Capture the cell that displays the provided text and extract its (x, y) central coordinate. 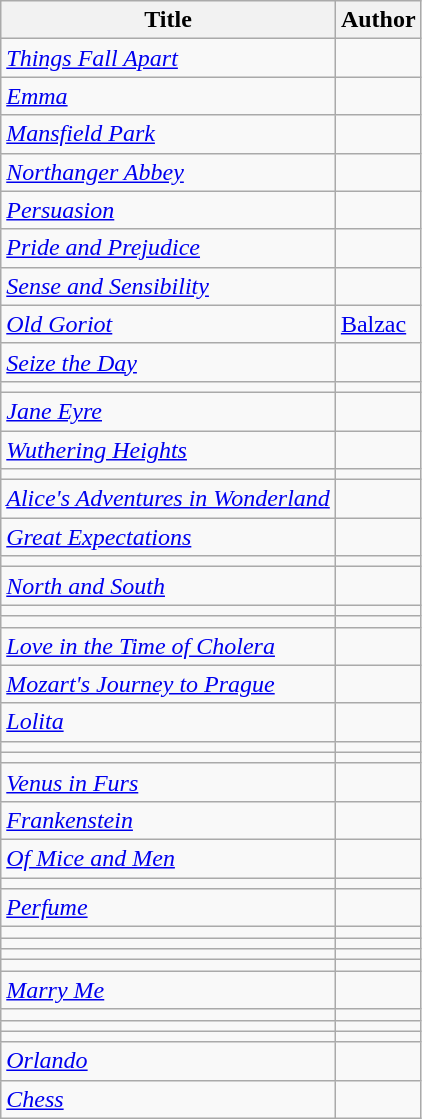
Jane Eyre (168, 411)
Perfume (168, 908)
Of Mice and Men (168, 858)
Seize the Day (168, 362)
Orlando (168, 1061)
North and South (168, 586)
Marry Me (168, 990)
Lolita (168, 722)
Chess (168, 1099)
Venus in Furs (168, 782)
Sense and Sensibility (168, 286)
Persuasion (168, 210)
Pride and Prejudice (168, 248)
Balzac (378, 324)
Great Expectations (168, 537)
Author (378, 20)
Things Fall Apart (168, 58)
Frankenstein (168, 820)
Alice's Adventures in Wonderland (168, 499)
Mozart's Journey to Prague (168, 684)
Emma (168, 96)
Love in the Time of Cholera (168, 646)
Mansfield Park (168, 134)
Old Goriot (168, 324)
Wuthering Heights (168, 449)
Northanger Abbey (168, 172)
Title (168, 20)
